Scan for the cell matching the given text and deliver its (X, Y) coordinate at center. 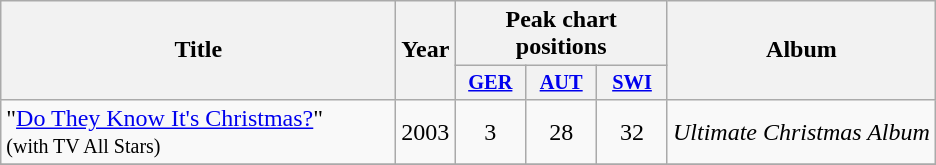
GER (490, 83)
28 (562, 132)
AUT (562, 83)
Album (801, 50)
Year (426, 50)
"Do They Know It's Christmas?" (with TV All Stars) (198, 132)
Title (198, 50)
Ultimate Christmas Album (801, 132)
32 (632, 132)
3 (490, 132)
Peak chart positions (562, 34)
SWI (632, 83)
2003 (426, 132)
